Capture the cell that displays the provided text and extract its [X, Y] central coordinate. 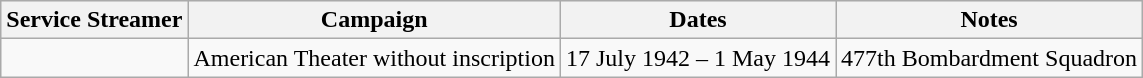
Campaign [374, 20]
477th Bombardment Squadron [990, 58]
Service Streamer [94, 20]
Dates [698, 20]
Notes [990, 20]
American Theater without inscription [374, 58]
17 July 1942 – 1 May 1944 [698, 58]
